Scan for the cell matching the given text and deliver its [X, Y] coordinate at center. 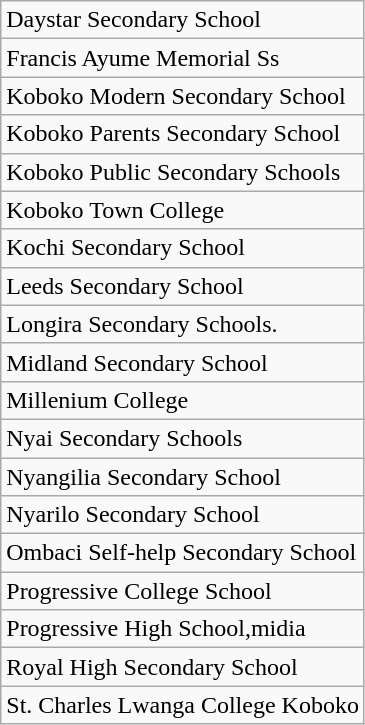
Nyai Secondary Schools [183, 438]
Koboko Parents Secondary School [183, 134]
Koboko Modern Secondary School [183, 96]
Nyarilo Secondary School [183, 515]
St. Charles Lwanga College Koboko [183, 705]
Nyangilia Secondary School [183, 477]
Ombaci Self-help Secondary School [183, 553]
Midland Secondary School [183, 362]
Progressive High School,midia [183, 629]
Longira Secondary Schools. [183, 324]
Leeds Secondary School [183, 286]
Koboko Town College [183, 210]
Koboko Public Secondary Schools [183, 172]
Kochi Secondary School [183, 248]
Daystar Secondary School [183, 20]
Millenium College [183, 400]
Francis Ayume Memorial Ss [183, 58]
Progressive College School [183, 591]
Royal High Secondary School [183, 667]
